From the cell containing the given text, extract its center point as [X, Y] coordinate. 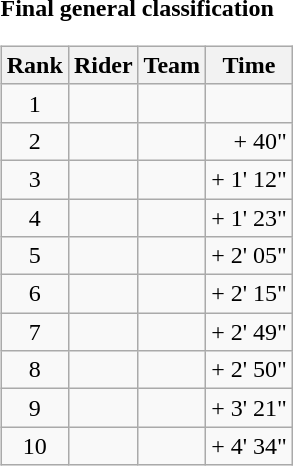
5 [34, 256]
6 [34, 294]
+ 4' 34" [250, 446]
+ 2' 15" [250, 294]
2 [34, 141]
4 [34, 217]
+ 2' 05" [250, 256]
+ 40" [250, 141]
10 [34, 446]
Time [250, 65]
7 [34, 332]
+ 1' 12" [250, 179]
3 [34, 179]
+ 2' 49" [250, 332]
+ 2' 50" [250, 370]
Rank [34, 65]
Team [172, 65]
9 [34, 408]
+ 3' 21" [250, 408]
Rider [103, 65]
+ 1' 23" [250, 217]
1 [34, 103]
8 [34, 370]
